Return the [x, y] coordinate for the center point of the cell that contains the specified text.  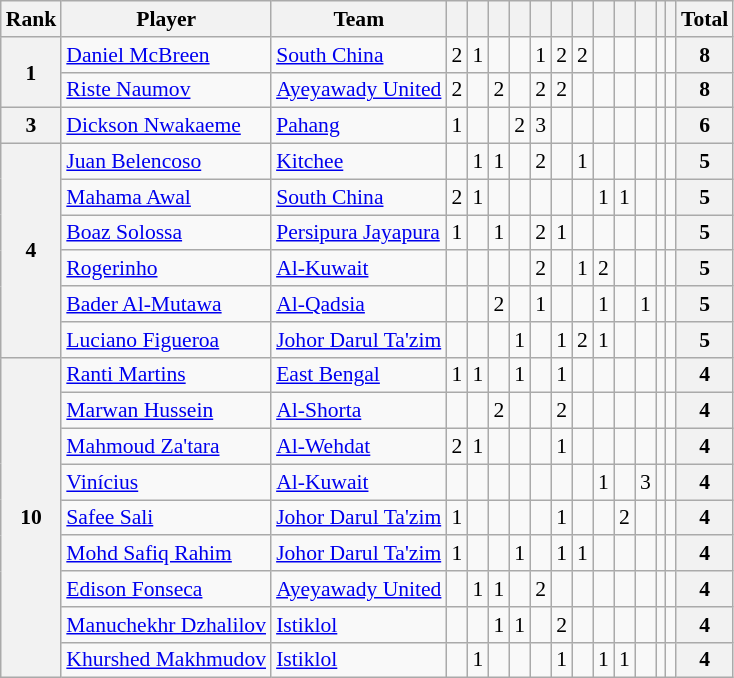
Persipura Jayapura [358, 233]
Khurshed Makhmudov [166, 660]
Pahang [358, 126]
Luciano Figueroa [166, 340]
Mohd Safiq Rahim [166, 554]
Ranti Martins [166, 375]
6 [704, 126]
Rank [32, 19]
East Bengal [358, 375]
Player [166, 19]
Kitchee [358, 162]
Marwan Hussein [166, 411]
Vinícius [166, 482]
Mahama Awal [166, 197]
Dickson Nwakaeme [166, 126]
Mahmoud Za'tara [166, 447]
Rogerinho [166, 269]
Al-Shorta [358, 411]
Total [704, 19]
Al-Qadsia [358, 304]
Boaz Solossa [166, 233]
10 [32, 518]
Al-Wehdat [358, 447]
Safee Sali [166, 518]
Team [358, 19]
Daniel McBreen [166, 55]
Juan Belencoso [166, 162]
Riste Naumov [166, 90]
Manuchekhr Dzhalilov [166, 625]
Edison Fonseca [166, 589]
Bader Al-Mutawa [166, 304]
